Determine the (X, Y) coordinate at the center of the cell enclosing the given text.  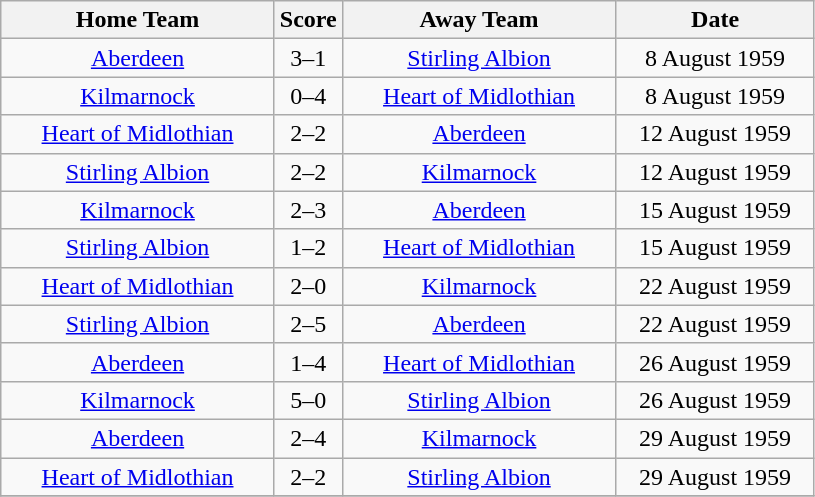
0–4 (308, 96)
1–4 (308, 362)
Score (308, 20)
2–3 (308, 210)
1–2 (308, 248)
2–0 (308, 286)
3–1 (308, 58)
Date (716, 20)
2–5 (308, 324)
5–0 (308, 400)
Home Team (138, 20)
2–4 (308, 438)
Away Team (479, 20)
